Locate the cell with the specified text and output its (x, y) center coordinate. 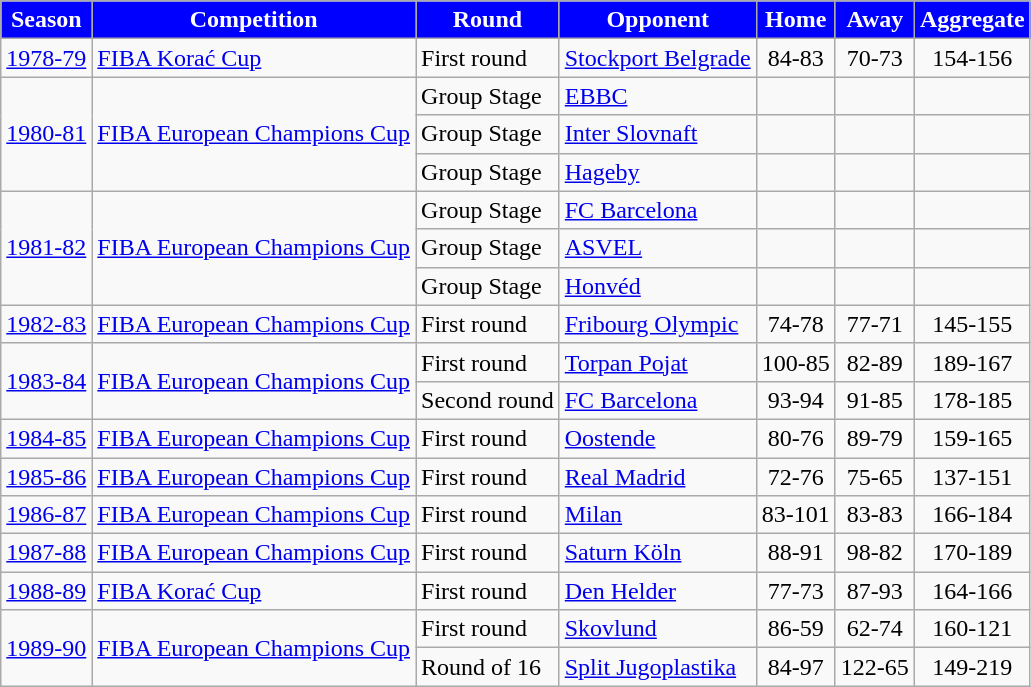
1988-89 (46, 591)
164-166 (972, 591)
Milan (658, 515)
Season (46, 20)
88-91 (796, 553)
72-76 (796, 477)
Hageby (658, 172)
Opponent (658, 20)
178-185 (972, 400)
84-97 (796, 667)
62-74 (874, 629)
Real Madrid (658, 477)
Torpan Pojat (658, 362)
Split Jugoplastika (658, 667)
159-165 (972, 438)
83-101 (796, 515)
84-83 (796, 58)
ASVEL (658, 248)
83-83 (874, 515)
Aggregate (972, 20)
Away (874, 20)
80-76 (796, 438)
Inter Slovnaft (658, 134)
1980-81 (46, 134)
91-85 (874, 400)
122-65 (874, 667)
137-151 (972, 477)
149-219 (972, 667)
Den Helder (658, 591)
77-71 (874, 324)
87-93 (874, 591)
1982-83 (46, 324)
1986-87 (46, 515)
1989-90 (46, 648)
1984-85 (46, 438)
89-79 (874, 438)
93-94 (796, 400)
1978-79 (46, 58)
Saturn Köln (658, 553)
189-167 (972, 362)
145-155 (972, 324)
75-65 (874, 477)
Round of 16 (488, 667)
Round (488, 20)
74-78 (796, 324)
Competition (254, 20)
Second round (488, 400)
Fribourg Olympic (658, 324)
160-121 (972, 629)
166-184 (972, 515)
Honvéd (658, 286)
1987-88 (46, 553)
Skovlund (658, 629)
98-82 (874, 553)
Home (796, 20)
77-73 (796, 591)
EBBC (658, 96)
154-156 (972, 58)
1985-86 (46, 477)
Oostende (658, 438)
Stockport Belgrade (658, 58)
1983-84 (46, 381)
82-89 (874, 362)
1981-82 (46, 248)
170-189 (972, 553)
86-59 (796, 629)
100-85 (796, 362)
70-73 (874, 58)
